Capture the cell that displays the provided text and extract its [x, y] central coordinate. 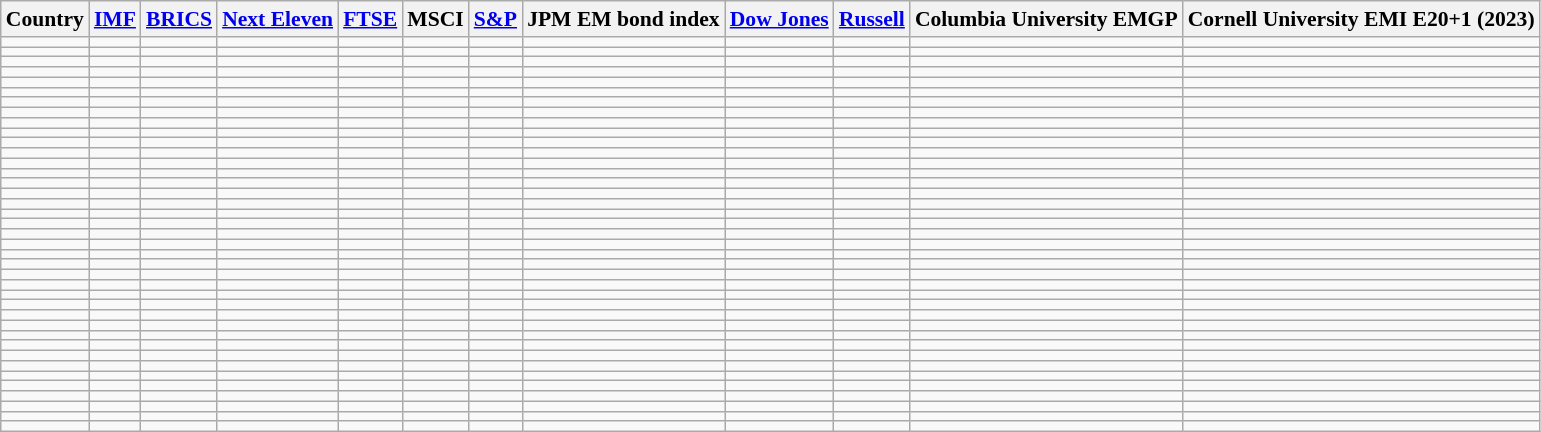
Russell [872, 19]
MSCI [436, 19]
S&P [496, 19]
Country [45, 19]
JPM EM bond index [624, 19]
FTSE [370, 19]
Next Eleven [278, 19]
BRICS [179, 19]
IMF [115, 19]
Cornell University EMI E20+1 (2023) [1362, 19]
Columbia University EMGP [1046, 19]
Dow Jones [780, 19]
